From the cell containing the given text, extract its center point as [x, y] coordinate. 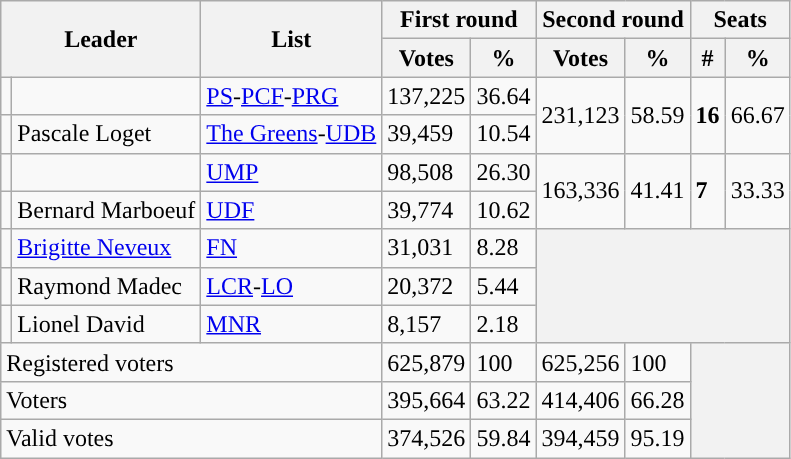
625,256 [580, 362]
Pascale Loget [106, 134]
# [708, 58]
PS-PCF-PRG [292, 96]
625,879 [426, 362]
66.67 [758, 115]
Voters [192, 400]
16 [708, 115]
98,508 [426, 172]
137,225 [426, 96]
39,459 [426, 134]
7 [708, 191]
33.33 [758, 191]
Raymond Madec [106, 286]
374,526 [426, 438]
58.59 [658, 115]
First round [459, 20]
163,336 [580, 191]
Second round [613, 20]
5.44 [504, 286]
List [292, 39]
231,123 [580, 115]
414,406 [580, 400]
Registered voters [192, 362]
MNR [292, 324]
Leader [101, 39]
394,459 [580, 438]
36.64 [504, 96]
31,031 [426, 248]
8.28 [504, 248]
Lionel David [106, 324]
63.22 [504, 400]
LCR-LO [292, 286]
395,664 [426, 400]
8,157 [426, 324]
66.28 [658, 400]
UMP [292, 172]
95.19 [658, 438]
Seats [740, 20]
10.54 [504, 134]
59.84 [504, 438]
20,372 [426, 286]
FN [292, 248]
The Greens-UDB [292, 134]
41.41 [658, 191]
Valid votes [192, 438]
Bernard Marboeuf [106, 210]
Brigitte Neveux [106, 248]
2.18 [504, 324]
26.30 [504, 172]
UDF [292, 210]
39,774 [426, 210]
10.62 [504, 210]
